Determine the [x, y] coordinate at the center of the cell enclosing the given text.  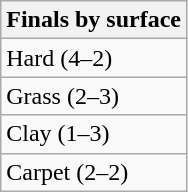
Finals by surface [94, 20]
Clay (1–3) [94, 134]
Carpet (2–2) [94, 172]
Hard (4–2) [94, 58]
Grass (2–3) [94, 96]
